Provide the (X, Y) coordinate of the cell's center where the given text is located.  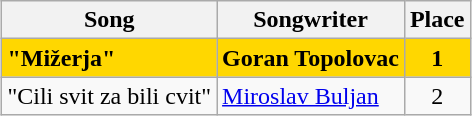
Place (437, 20)
Song (110, 20)
"Cili svit za bili cvit" (110, 96)
"Mižerja" (110, 58)
Goran Topolovac (311, 58)
2 (437, 96)
1 (437, 58)
Songwriter (311, 20)
Miroslav Buljan (311, 96)
